Capture the cell that displays the provided text and extract its (X, Y) central coordinate. 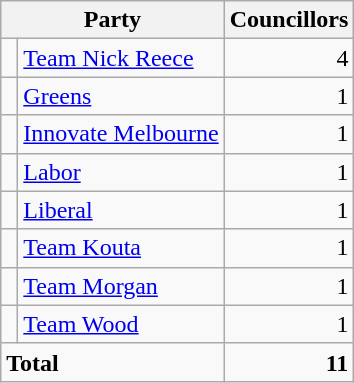
Team Wood (121, 324)
11 (289, 362)
Liberal (121, 210)
4 (289, 58)
Innovate Melbourne (121, 134)
Team Morgan (121, 286)
Greens (121, 96)
Councillors (289, 20)
Team Kouta (121, 248)
Labor (121, 172)
Party (112, 20)
Total (112, 362)
Team Nick Reece (121, 58)
